Find where the given text appears and provide that cell's center as (x, y) coordinate. 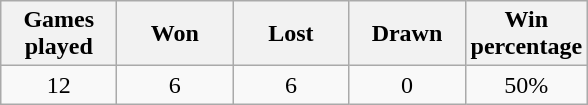
Drawn (407, 34)
Win percentage (526, 34)
12 (59, 85)
50% (526, 85)
Lost (291, 34)
Won (175, 34)
Games played (59, 34)
0 (407, 85)
